Return the (X, Y) coordinate for the center point of the cell that contains the specified text.  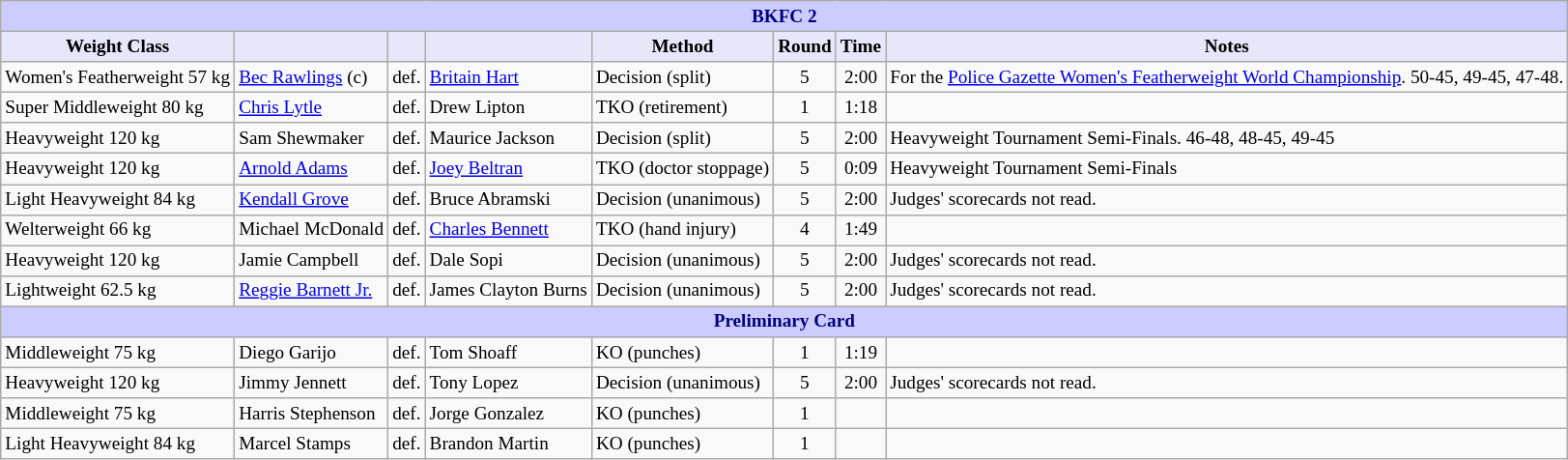
Round (806, 46)
Bec Rawlings (c) (311, 77)
Marcel Stamps (311, 445)
Time (860, 46)
Weight Class (118, 46)
Lightweight 62.5 kg (118, 291)
Joey Beltran (508, 169)
Britain Hart (508, 77)
Harris Stephenson (311, 414)
Chris Lytle (311, 107)
Kendall Grove (311, 199)
Sam Shewmaker (311, 138)
Jorge Gonzalez (508, 414)
Heavyweight Tournament Semi-Finals (1227, 169)
Drew Lipton (508, 107)
TKO (retirement) (682, 107)
Brandon Martin (508, 445)
Arnold Adams (311, 169)
Tom Shoaff (508, 353)
Reggie Barnett Jr. (311, 291)
James Clayton Burns (508, 291)
Maurice Jackson (508, 138)
TKO (hand injury) (682, 230)
Notes (1227, 46)
Jamie Campbell (311, 261)
Preliminary Card (784, 322)
Jimmy Jennett (311, 383)
Bruce Abramski (508, 199)
Method (682, 46)
Dale Sopi (508, 261)
Super Middleweight 80 kg (118, 107)
4 (806, 230)
0:09 (860, 169)
Women's Featherweight 57 kg (118, 77)
Tony Lopez (508, 383)
Heavyweight Tournament Semi-Finals. 46-48, 48-45, 49-45 (1227, 138)
For the Police Gazette Women's Featherweight World Championship. 50-45, 49-45, 47-48. (1227, 77)
Charles Bennett (508, 230)
1:49 (860, 230)
BKFC 2 (784, 16)
1:18 (860, 107)
Welterweight 66 kg (118, 230)
TKO (doctor stoppage) (682, 169)
Diego Garijo (311, 353)
Michael McDonald (311, 230)
1:19 (860, 353)
